Find where the given text appears and provide that cell's center as (x, y) coordinate. 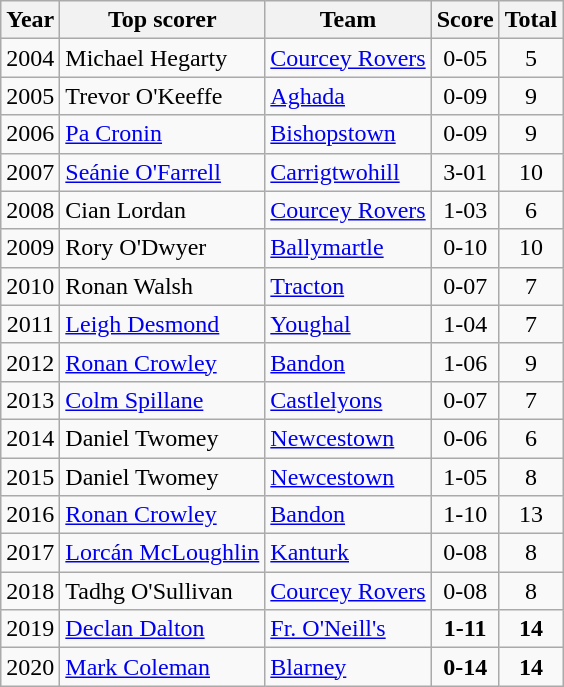
Tracton (348, 286)
Tadhg O'Sullivan (162, 591)
Pa Cronin (162, 134)
Year (30, 20)
Top scorer (162, 20)
2006 (30, 134)
2010 (30, 286)
Ronan Walsh (162, 286)
Lorcán McLoughlin (162, 553)
1-05 (465, 477)
1-06 (465, 362)
Declan Dalton (162, 629)
Trevor O'Keeffe (162, 96)
1-11 (465, 629)
Team (348, 20)
0-14 (465, 667)
2015 (30, 477)
2019 (30, 629)
2004 (30, 58)
0-05 (465, 58)
0-06 (465, 438)
Kanturk (348, 553)
Youghal (348, 324)
Rory O'Dwyer (162, 248)
2005 (30, 96)
2020 (30, 667)
Bishopstown (348, 134)
Leigh Desmond (162, 324)
2009 (30, 248)
Ballymartle (348, 248)
Mark Coleman (162, 667)
2008 (30, 210)
Seánie O'Farrell (162, 172)
Score (465, 20)
2007 (30, 172)
Total (531, 20)
2011 (30, 324)
1-03 (465, 210)
Fr. O'Neill's (348, 629)
Aghada (348, 96)
13 (531, 515)
2017 (30, 553)
2016 (30, 515)
1-10 (465, 515)
2012 (30, 362)
5 (531, 58)
Cian Lordan (162, 210)
Michael Hegarty (162, 58)
2018 (30, 591)
Blarney (348, 667)
0-10 (465, 248)
3-01 (465, 172)
2013 (30, 400)
1-04 (465, 324)
Colm Spillane (162, 400)
2014 (30, 438)
Castlelyons (348, 400)
Carrigtwohill (348, 172)
